For the text-containing cell, return its midpoint in (x, y) coordinate format. 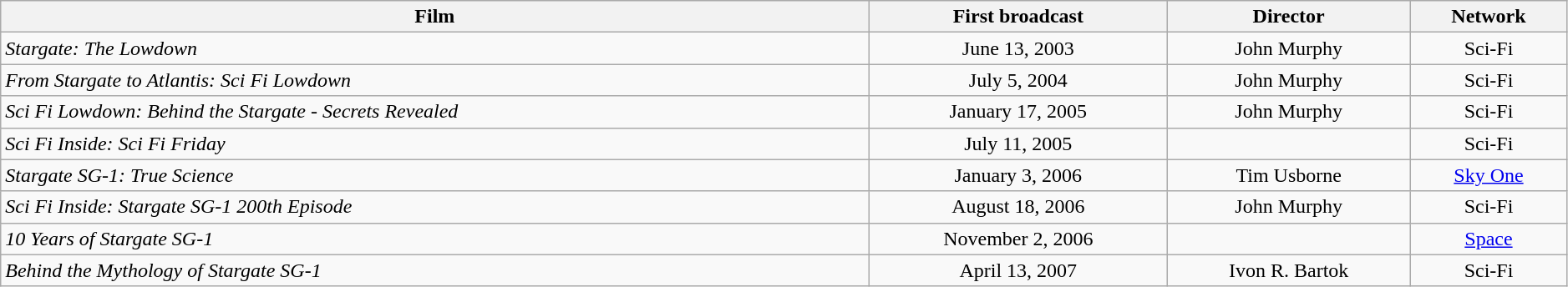
July 5, 2004 (1018, 80)
Network (1489, 17)
Sky One (1489, 175)
April 13, 2007 (1018, 270)
August 18, 2006 (1018, 207)
July 11, 2005 (1018, 143)
Behind the Mythology of Stargate SG-1 (434, 270)
Director (1289, 17)
January 3, 2006 (1018, 175)
Sci Fi Inside: Stargate SG-1 200th Episode (434, 207)
From Stargate to Atlantis: Sci Fi Lowdown (434, 80)
June 13, 2003 (1018, 48)
Space (1489, 239)
10 Years of Stargate SG-1 (434, 239)
January 17, 2005 (1018, 112)
Tim Usborne (1289, 175)
Ivon R. Bartok (1289, 270)
First broadcast (1018, 17)
Stargate SG-1: True Science (434, 175)
Film (434, 17)
Sci Fi Inside: Sci Fi Friday (434, 143)
Sci Fi Lowdown: Behind the Stargate - Secrets Revealed (434, 112)
Stargate: The Lowdown (434, 48)
November 2, 2006 (1018, 239)
